Provide the (x, y) coordinate of the cell's center where the given text is located.  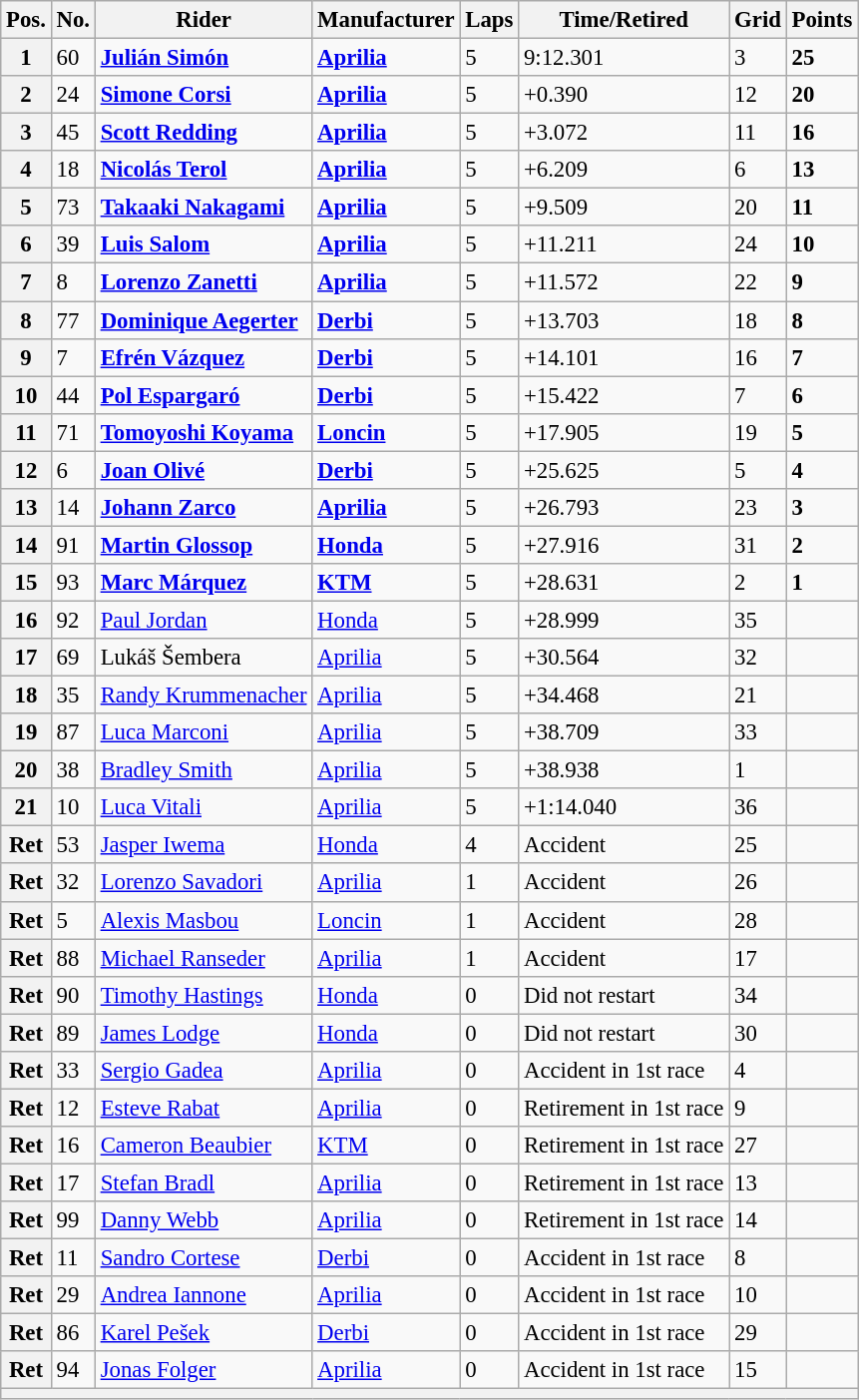
Pos. (26, 20)
James Lodge (204, 1033)
+14.101 (625, 357)
Luca Vitali (204, 807)
+25.625 (625, 470)
+1:14.040 (625, 807)
+11.211 (625, 244)
94 (73, 1370)
Joan Olivé (204, 470)
45 (73, 133)
Danny Webb (204, 1220)
Jasper Iwema (204, 845)
Points (822, 20)
No. (73, 20)
26 (758, 883)
Jonas Folger (204, 1370)
Michael Ranseder (204, 958)
38 (73, 770)
Cameron Beaubier (204, 1146)
+17.905 (625, 432)
Randy Krummenacher (204, 696)
34 (758, 995)
28 (758, 920)
Timothy Hastings (204, 995)
88 (73, 958)
Karel Pešek (204, 1333)
Efrén Vázquez (204, 357)
Sergio Gadea (204, 1071)
Luis Salom (204, 244)
73 (73, 208)
+27.916 (625, 545)
Alexis Masbou (204, 920)
92 (73, 620)
Simone Corsi (204, 95)
+26.793 (625, 508)
36 (758, 807)
Sandro Cortese (204, 1258)
+9.509 (625, 208)
69 (73, 658)
Rider (204, 20)
+28.631 (625, 583)
9:12.301 (625, 58)
22 (758, 282)
Johann Zarco (204, 508)
Luca Marconi (204, 732)
23 (758, 508)
Julián Simón (204, 58)
89 (73, 1033)
Manufacturer (386, 20)
Grid (758, 20)
90 (73, 995)
+38.938 (625, 770)
39 (73, 244)
+15.422 (625, 395)
Marc Márquez (204, 583)
Lukáš Šembera (204, 658)
77 (73, 320)
Lorenzo Zanetti (204, 282)
44 (73, 395)
+34.468 (625, 696)
+13.703 (625, 320)
71 (73, 432)
Lorenzo Savadori (204, 883)
Laps (489, 20)
+38.709 (625, 732)
30 (758, 1033)
Dominique Aegerter (204, 320)
Scott Redding (204, 133)
93 (73, 583)
Tomoyoshi Koyama (204, 432)
99 (73, 1220)
60 (73, 58)
53 (73, 845)
91 (73, 545)
Andrea Iannone (204, 1295)
31 (758, 545)
Stefan Bradl (204, 1182)
86 (73, 1333)
Takaaki Nakagami (204, 208)
Nicolás Terol (204, 170)
+6.209 (625, 170)
+3.072 (625, 133)
Esteve Rabat (204, 1108)
Martin Glossop (204, 545)
+30.564 (625, 658)
27 (758, 1146)
+11.572 (625, 282)
+28.999 (625, 620)
Bradley Smith (204, 770)
Paul Jordan (204, 620)
Time/Retired (625, 20)
+0.390 (625, 95)
87 (73, 732)
Pol Espargaró (204, 395)
